Pinpoint the cell where the given text exists, returning its (x, y) midpoint coordinate. 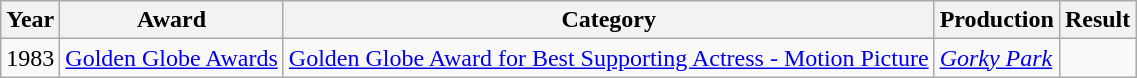
Golden Globe Award for Best Supporting Actress - Motion Picture (608, 58)
Award (172, 20)
Category (608, 20)
Year (30, 20)
Result (1097, 20)
Production (996, 20)
Golden Globe Awards (172, 58)
1983 (30, 58)
Gorky Park (996, 58)
